Determine the [x, y] coordinate at the center of the cell enclosing the given text.  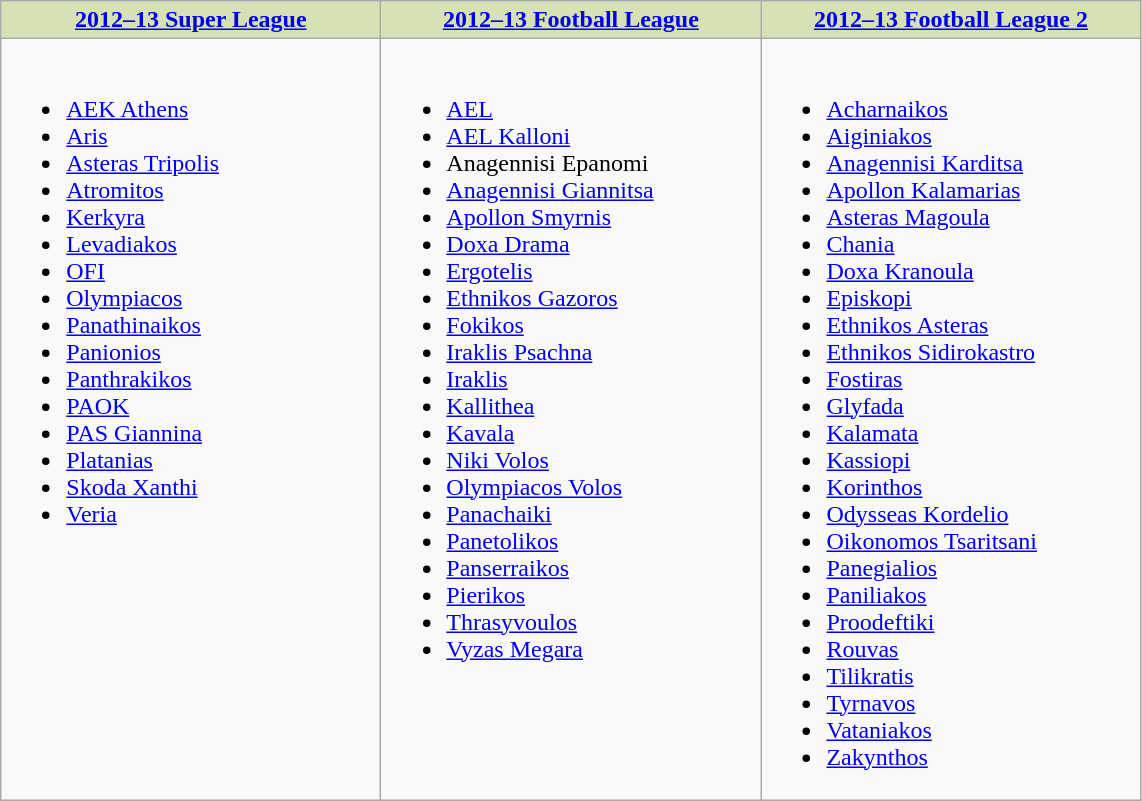
2012–13 Football League [571, 20]
2012–13 Football League 2 [951, 20]
AEK AthensArisAsteras TripolisAtromitosKerkyraLevadiakosOFIOlympiacosPanathinaikosPanioniosPanthrakikosPAOKPAS GianninaPlataniasSkoda XanthiVeria [191, 420]
2012–13 Super League [191, 20]
